Output the (x, y) coordinate of the center of the cell containing the given text.  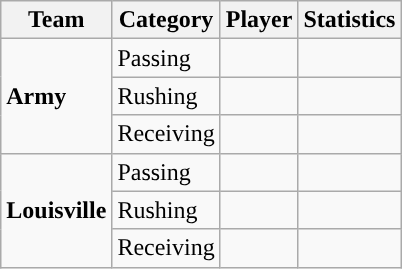
Statistics (350, 20)
Category (166, 20)
Louisville (56, 210)
Army (56, 96)
Team (56, 20)
Player (259, 20)
